Return the [X, Y] coordinate for the center point of the cell that contains the specified text.  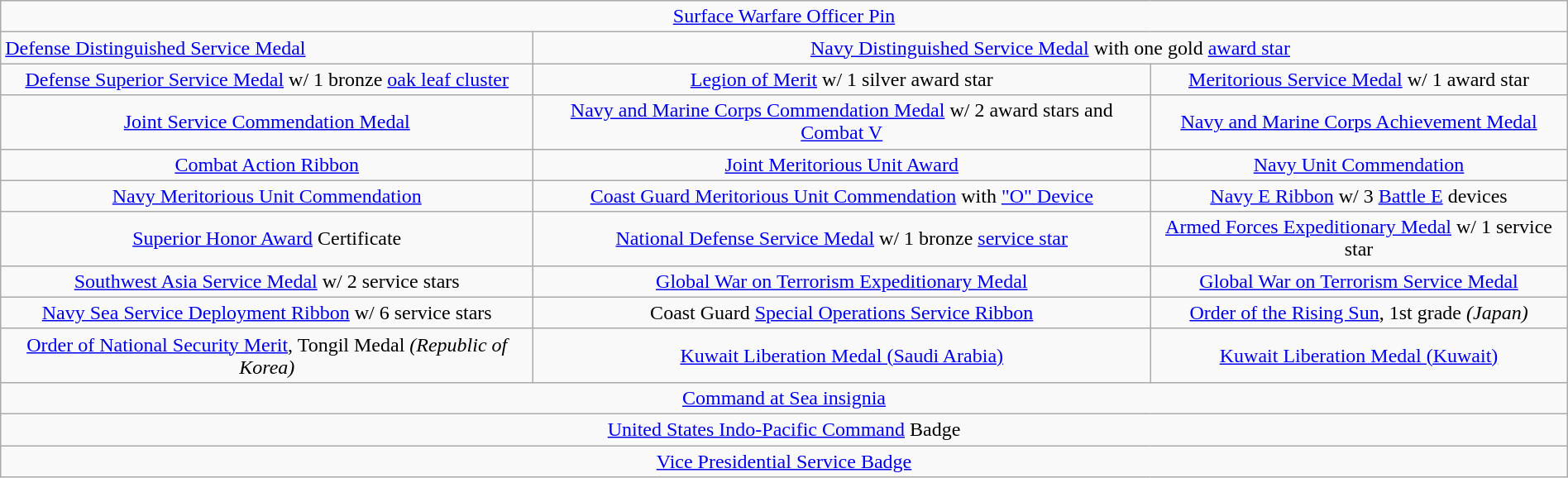
Navy Meritorious Unit Commendation [267, 196]
Kuwait Liberation Medal (Saudi Arabia) [842, 356]
Coast Guard Meritorious Unit Commendation with "O" Device [842, 196]
Kuwait Liberation Medal (Kuwait) [1359, 356]
Southwest Asia Service Medal w/ 2 service stars [267, 281]
Navy Unit Commendation [1359, 165]
Defense Superior Service Medal w/ 1 bronze oak leaf cluster [267, 79]
Coast Guard Special Operations Service Ribbon [842, 313]
Surface Warfare Officer Pin [784, 17]
Joint Service Commendation Medal [267, 122]
Order of National Security Merit, Tongil Medal (Republic of Korea) [267, 356]
Defense Distinguished Service Medal [267, 48]
Global War on Terrorism Service Medal [1359, 281]
Joint Meritorious Unit Award [842, 165]
Legion of Merit w/ 1 silver award star [842, 79]
Navy E Ribbon w/ 3 Battle E devices [1359, 196]
United States Indo-Pacific Command Badge [784, 429]
Navy Sea Service Deployment Ribbon w/ 6 service stars [267, 313]
Combat Action Ribbon [267, 165]
Global War on Terrorism Expeditionary Medal [842, 281]
Navy and Marine Corps Commendation Medal w/ 2 award stars and Combat V [842, 122]
Vice Presidential Service Badge [784, 461]
Superior Honor Award Certificate [267, 238]
Navy Distinguished Service Medal with one gold award star [1050, 48]
Armed Forces Expeditionary Medal w/ 1 service star [1359, 238]
Navy and Marine Corps Achievement Medal [1359, 122]
Command at Sea insignia [784, 398]
Meritorious Service Medal w/ 1 award star [1359, 79]
Order of the Rising Sun, 1st grade (Japan) [1359, 313]
National Defense Service Medal w/ 1 bronze service star [842, 238]
